Identify which cell holds the provided text, then report its (X, Y) central coordinate. 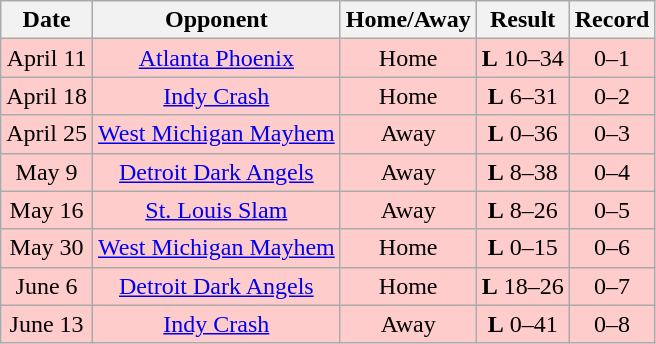
Date (47, 20)
Home/Away (408, 20)
L 18–26 (522, 286)
April 25 (47, 134)
0–8 (612, 324)
0–2 (612, 96)
0–1 (612, 58)
Record (612, 20)
May 16 (47, 210)
L 8–26 (522, 210)
June 13 (47, 324)
Atlanta Phoenix (216, 58)
L 6–31 (522, 96)
May 30 (47, 248)
L 0–15 (522, 248)
April 18 (47, 96)
L 10–34 (522, 58)
0–5 (612, 210)
L 8–38 (522, 172)
April 11 (47, 58)
June 6 (47, 286)
0–7 (612, 286)
0–3 (612, 134)
0–4 (612, 172)
St. Louis Slam (216, 210)
Result (522, 20)
Opponent (216, 20)
L 0–41 (522, 324)
May 9 (47, 172)
0–6 (612, 248)
L 0–36 (522, 134)
